Provide the [x, y] coordinate of the cell's center where the given text is located.  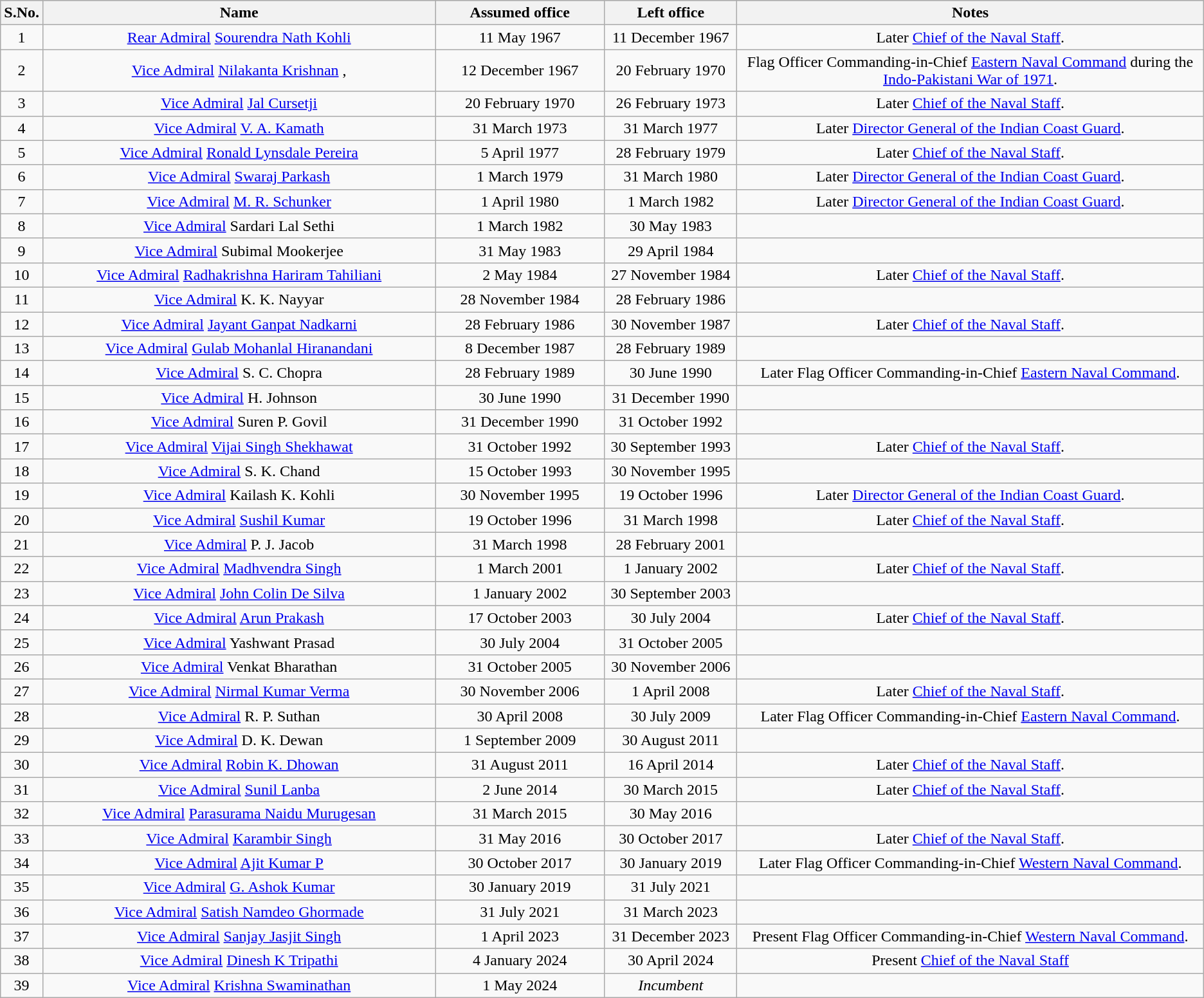
Present Flag Officer Commanding-in-Chief Western Naval Command. [970, 936]
30 September 2003 [671, 593]
Vice Admiral S. C. Chopra [239, 373]
1 April 1980 [520, 201]
Vice Admiral H. Johnson [239, 398]
23 [22, 593]
28 February 1979 [671, 152]
Later Flag Officer Commanding-in-Chief Western Naval Command. [970, 863]
14 [22, 373]
2 May 1984 [520, 275]
38 [22, 961]
32 [22, 814]
Vice Admiral Ajit Kumar P [239, 863]
2 [22, 71]
11 May 1967 [520, 37]
13 [22, 349]
Vice Admiral Sardari Lal Sethi [239, 226]
27 [22, 691]
Vice Admiral John Colin De Silva [239, 593]
21 [22, 544]
33 [22, 838]
Vice Admiral Subimal Mookerjee [239, 250]
12 December 1967 [520, 71]
30 July 2009 [671, 716]
Vice Admiral P. J. Jacob [239, 544]
Vice Admiral Krishna Swaminathan [239, 985]
Vice Admiral Sunil Lanba [239, 790]
39 [22, 985]
Vice Admiral K. K. Nayyar [239, 299]
3 [22, 104]
11 [22, 299]
5 April 1977 [520, 152]
Flag Officer Commanding-in-Chief Eastern Naval Command during the Indo-Pakistani War of 1971. [970, 71]
1 [22, 37]
4 January 2024 [520, 961]
Vice Admiral D. K. Dewan [239, 741]
8 [22, 226]
9 [22, 250]
17 October 2003 [520, 618]
Name [239, 13]
30 March 2015 [671, 790]
Vice Admiral Madhvendra Singh [239, 569]
1 April 2023 [520, 936]
Vice Admiral Ronald Lynsdale Pereira [239, 152]
28 [22, 716]
30 November 1987 [671, 324]
Vice Admiral Jayant Ganpat Nadkarni [239, 324]
1 September 2009 [520, 741]
Vice Admiral Sanjay Jasjit Singh [239, 936]
Notes [970, 13]
8 December 1987 [520, 349]
Vice Admiral Gulab Mohanlal Hiranandani [239, 349]
7 [22, 201]
26 February 1973 [671, 104]
19 [22, 495]
Vice Admiral Vijai Singh Shekhawat [239, 447]
Vice Admiral Nilakanta Krishnan , [239, 71]
Vice Admiral G. Ashok Kumar [239, 887]
28 November 1984 [520, 299]
Vice Admiral Radhakrishna Hariram Tahiliani [239, 275]
35 [22, 887]
4 [22, 128]
Vice Admiral R. P. Suthan [239, 716]
1 April 2008 [671, 691]
Incumbent [671, 985]
18 [22, 471]
Left office [671, 13]
Vice Admiral V. A. Kamath [239, 128]
11 December 1967 [671, 37]
15 [22, 398]
37 [22, 936]
20 [22, 520]
Vice Admiral Suren P. Govil [239, 422]
12 [22, 324]
16 [22, 422]
10 [22, 275]
30 September 1993 [671, 447]
Vice Admiral S. K. Chand [239, 471]
Vice Admiral Arun Prakash [239, 618]
Vice Admiral Parasurama Naidu Murugesan [239, 814]
31 August 2011 [520, 765]
6 [22, 177]
27 November 1984 [671, 275]
2 June 2014 [520, 790]
25 [22, 642]
29 April 1984 [671, 250]
30 May 2016 [671, 814]
5 [22, 152]
28 February 2001 [671, 544]
22 [22, 569]
Vice Admiral Sushil Kumar [239, 520]
34 [22, 863]
26 [22, 667]
16 April 2014 [671, 765]
36 [22, 912]
Present Chief of the Naval Staff [970, 961]
31 March 2015 [520, 814]
Rear Admiral Sourendra Nath Kohli [239, 37]
1 May 2024 [520, 985]
S.No. [22, 13]
31 May 1983 [520, 250]
31 March 1977 [671, 128]
29 [22, 741]
30 April 2008 [520, 716]
Vice Admiral Karambir Singh [239, 838]
Vice Admiral Robin K. Dhowan [239, 765]
31 March 1973 [520, 128]
Vice Admiral Kailash K. Kohli [239, 495]
31 March 2023 [671, 912]
Vice Admiral M. R. Schunker [239, 201]
Vice Admiral Venkat Bharathan [239, 667]
24 [22, 618]
30 April 2024 [671, 961]
Assumed office [520, 13]
31 [22, 790]
Vice Admiral Yashwant Prasad [239, 642]
1 March 1979 [520, 177]
Vice Admiral Dinesh K Tripathi [239, 961]
31 December 2023 [671, 936]
30 [22, 765]
Vice Admiral Nirmal Kumar Verma [239, 691]
30 May 1983 [671, 226]
Vice Admiral Jal Cursetji [239, 104]
15 October 1993 [520, 471]
30 August 2011 [671, 741]
Vice Admiral Swaraj Parkash [239, 177]
17 [22, 447]
31 May 2016 [520, 838]
31 March 1980 [671, 177]
1 March 2001 [520, 569]
Vice Admiral Satish Namdeo Ghormade [239, 912]
